Determine the (x, y) coordinate at the center of the cell enclosing the given text.  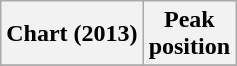
Peakposition (189, 34)
Chart (2013) (72, 34)
